Find where the given text appears and provide that cell's center as (X, Y) coordinate. 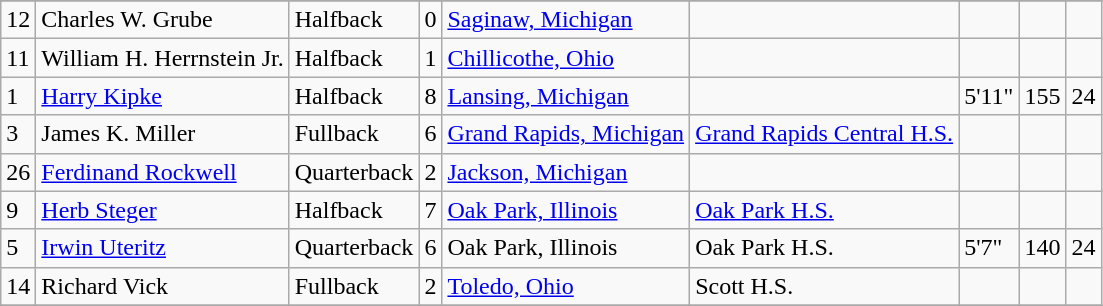
11 (18, 58)
14 (18, 286)
5'7" (989, 248)
Chillicothe, Ohio (566, 58)
Lansing, Michigan (566, 96)
Saginaw, Michigan (566, 20)
William H. Herrnstein Jr. (162, 58)
7 (430, 210)
Charles W. Grube (162, 20)
3 (18, 134)
26 (18, 172)
Harry Kipke (162, 96)
9 (18, 210)
Grand Rapids, Michigan (566, 134)
12 (18, 20)
Irwin Uteritz (162, 248)
0 (430, 20)
155 (1042, 96)
Grand Rapids Central H.S. (824, 134)
Richard Vick (162, 286)
Herb Steger (162, 210)
140 (1042, 248)
James K. Miller (162, 134)
5'11" (989, 96)
Ferdinand Rockwell (162, 172)
Toledo, Ohio (566, 286)
Jackson, Michigan (566, 172)
Scott H.S. (824, 286)
5 (18, 248)
8 (430, 96)
